For the text-containing cell, return its midpoint in [X, Y] coordinate format. 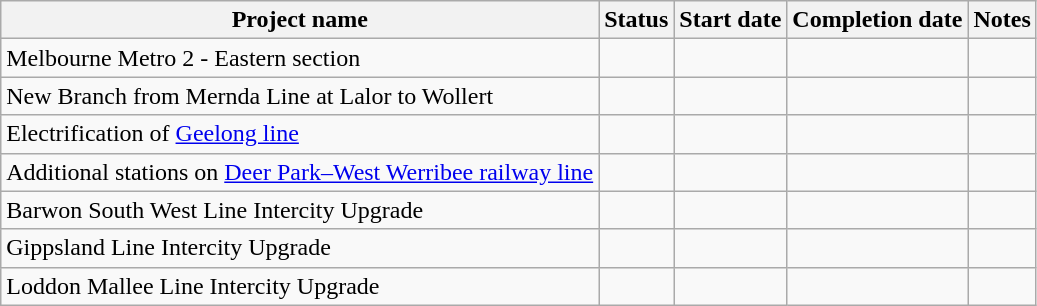
Project name [300, 20]
Completion date [878, 20]
Start date [730, 20]
Gippsland Line Intercity Upgrade [300, 248]
Status [636, 20]
Notes [1002, 20]
Melbourne Metro 2 - Eastern section [300, 58]
Electrification of Geelong line [300, 134]
Additional stations on Deer Park–West Werribee railway line [300, 172]
New Branch from Mernda Line at Lalor to Wollert [300, 96]
Loddon Mallee Line Intercity Upgrade [300, 286]
Barwon South West Line Intercity Upgrade [300, 210]
